Return [X, Y] of the center of cell containing provided text 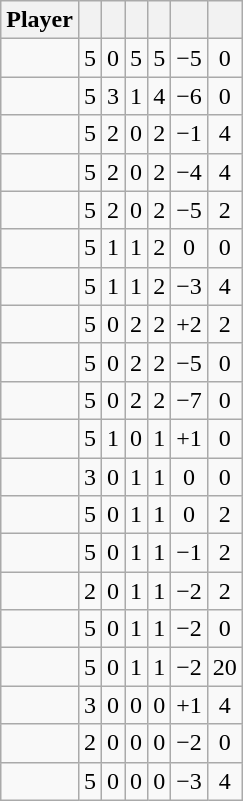
−4 [190, 172]
+2 [190, 324]
−6 [190, 96]
Player [40, 20]
−7 [190, 400]
20 [224, 667]
